Find where the given text appears and provide that cell's center as (x, y) coordinate. 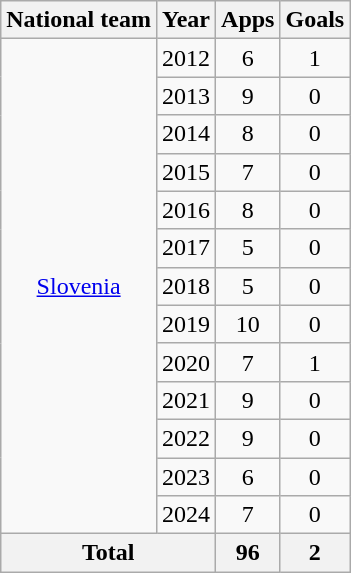
Apps (248, 20)
2018 (186, 286)
Goals (315, 20)
2023 (186, 477)
2014 (186, 134)
10 (248, 324)
Year (186, 20)
2015 (186, 172)
2016 (186, 210)
2 (315, 553)
2017 (186, 248)
2019 (186, 324)
2013 (186, 96)
2012 (186, 58)
Total (108, 553)
Slovenia (79, 286)
2024 (186, 515)
2020 (186, 362)
National team (79, 20)
2022 (186, 438)
2021 (186, 400)
96 (248, 553)
